Search for the cell housing the specified text and yield its [x, y] center coordinate. 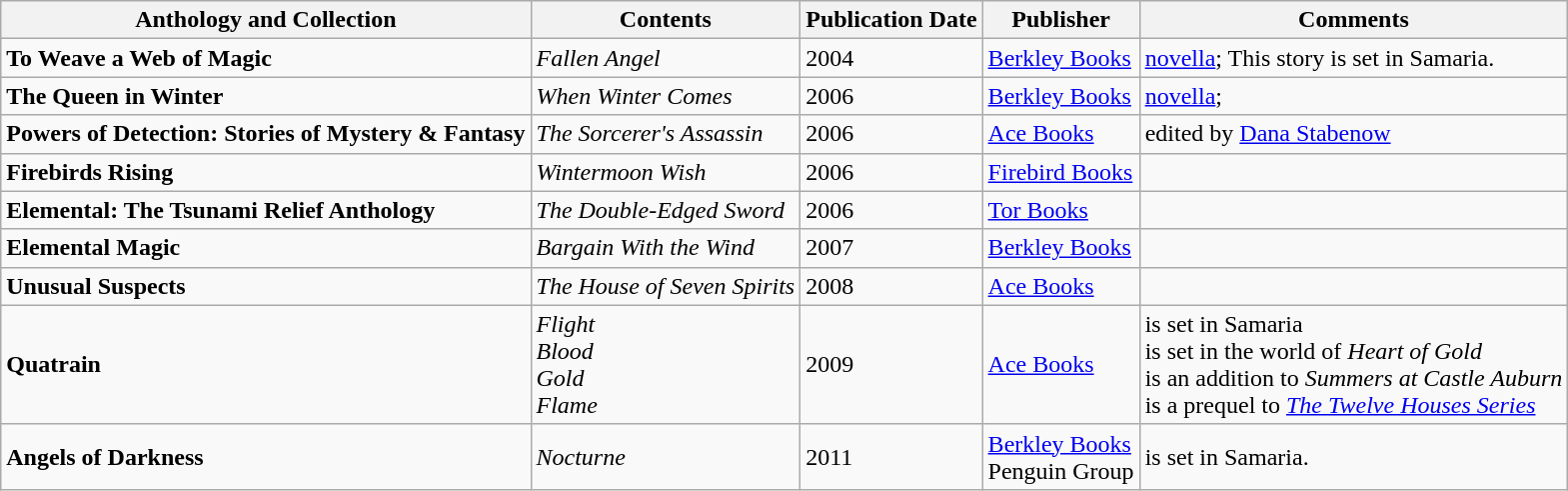
To Weave a Web of Magic [266, 58]
Firebird Books [1061, 172]
The Double-Edged Sword [666, 210]
The House of Seven Spirits [666, 286]
2004 [891, 58]
Fallen Angel [666, 58]
Unusual Suspects [266, 286]
When Winter Comes [666, 96]
2008 [891, 286]
Elemental: The Tsunami Relief Anthology [266, 210]
Nocturne [666, 456]
Publisher [1061, 20]
FlightBloodGoldFlame [666, 364]
edited by Dana Stabenow [1353, 134]
is set in Samaria. [1353, 456]
2011 [891, 456]
Publication Date [891, 20]
Wintermoon Wish [666, 172]
2007 [891, 248]
Powers of Detection: Stories of Mystery & Fantasy [266, 134]
Tor Books [1061, 210]
Anthology and Collection [266, 20]
The Sorcerer's Assassin [666, 134]
Quatrain [266, 364]
novella; This story is set in Samaria. [1353, 58]
2009 [891, 364]
Comments [1353, 20]
Contents [666, 20]
Firebirds Rising [266, 172]
Bargain With the Wind [666, 248]
is set in Samariais set in the world of Heart of Goldis an addition to Summers at Castle Auburnis a prequel to The Twelve Houses Series [1353, 364]
Elemental Magic [266, 248]
The Queen in Winter [266, 96]
Berkley BooksPenguin Group [1061, 456]
Angels of Darkness [266, 456]
novella; [1353, 96]
